Return [x, y] of the center of cell containing provided text 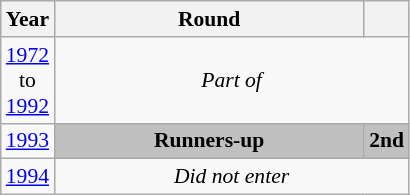
Runners-up [209, 141]
Year [28, 19]
1993 [28, 141]
Did not enter [232, 177]
Round [209, 19]
1994 [28, 177]
1972to1992 [28, 80]
2nd [386, 141]
Part of [232, 80]
